Search for the cell housing the specified text and yield its (x, y) center coordinate. 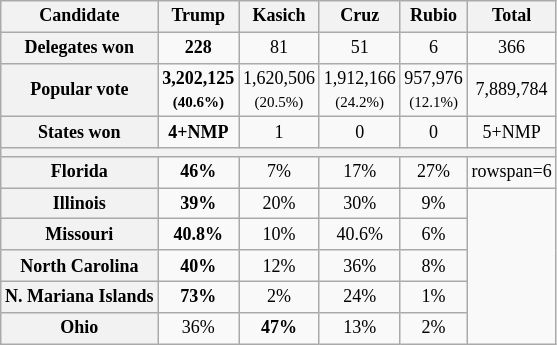
5+NMP (512, 132)
9% (434, 204)
228 (198, 48)
39% (198, 204)
81 (280, 48)
366 (512, 48)
10% (280, 234)
Trump (198, 16)
1 (280, 132)
40.6% (360, 234)
51 (360, 48)
Ohio (80, 328)
957,976(12.1%) (434, 90)
1,620,506(20.5%) (280, 90)
1% (434, 296)
13% (360, 328)
46% (198, 172)
8% (434, 266)
27% (434, 172)
Kasich (280, 16)
7% (280, 172)
6% (434, 234)
Florida (80, 172)
3,202,125(40.6%) (198, 90)
73% (198, 296)
17% (360, 172)
North Carolina (80, 266)
Popular vote (80, 90)
rowspan=6 (512, 172)
6 (434, 48)
12% (280, 266)
Illinois (80, 204)
7,889,784 (512, 90)
N. Mariana Islands (80, 296)
Total (512, 16)
Cruz (360, 16)
20% (280, 204)
Candidate (80, 16)
Missouri (80, 234)
24% (360, 296)
47% (280, 328)
States won (80, 132)
40.8% (198, 234)
Rubio (434, 16)
40% (198, 266)
Delegates won (80, 48)
4+NMP (198, 132)
30% (360, 204)
1,912,166(24.2%) (360, 90)
